Provide the [x, y] coordinate of the cell's center where the given text is located.  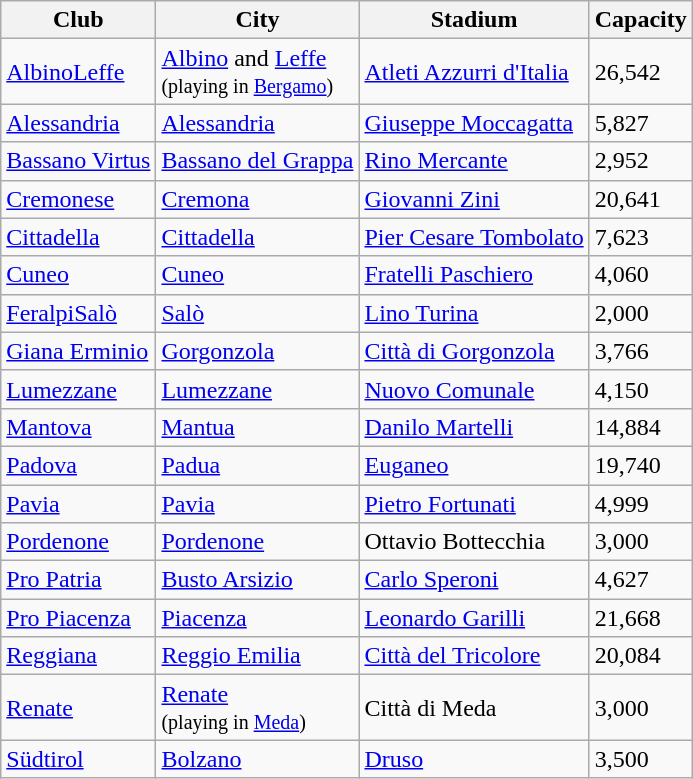
Nuovo Comunale [474, 389]
FeralpiSalò [78, 313]
Giana Erminio [78, 351]
Rino Mercante [474, 161]
4,150 [640, 389]
Danilo Martelli [474, 427]
3,500 [640, 759]
21,668 [640, 618]
Padova [78, 465]
Gorgonzola [258, 351]
Bassano del Grappa [258, 161]
Pro Piacenza [78, 618]
Stadium [474, 20]
Bolzano [258, 759]
Bassano Virtus [78, 161]
Südtirol [78, 759]
3,766 [640, 351]
7,623 [640, 237]
Cremona [258, 199]
Busto Arsizio [258, 580]
Capacity [640, 20]
Lino Turina [474, 313]
Renate [78, 708]
4,999 [640, 503]
Mantova [78, 427]
Renate(playing in Meda) [258, 708]
Pietro Fortunati [474, 503]
Leonardo Garilli [474, 618]
Giovanni Zini [474, 199]
Ottavio Bottecchia [474, 542]
Reggio Emilia [258, 656]
14,884 [640, 427]
Club [78, 20]
Fratelli Paschiero [474, 275]
26,542 [640, 72]
Cremonese [78, 199]
19,740 [640, 465]
Salò [258, 313]
Albino and Leffe(playing in Bergamo) [258, 72]
City [258, 20]
Reggiana [78, 656]
Euganeo [474, 465]
Piacenza [258, 618]
Pier Cesare Tombolato [474, 237]
Giuseppe Moccagatta [474, 123]
AlbinoLeffe [78, 72]
4,627 [640, 580]
Carlo Speroni [474, 580]
Pro Patria [78, 580]
20,084 [640, 656]
20,641 [640, 199]
Padua [258, 465]
4,060 [640, 275]
5,827 [640, 123]
2,000 [640, 313]
Città di Meda [474, 708]
Città di Gorgonzola [474, 351]
Città del Tricolore [474, 656]
Druso [474, 759]
Mantua [258, 427]
2,952 [640, 161]
Atleti Azzurri d'Italia [474, 72]
